Provide the [x, y] coordinate of the cell's center where the given text is located.  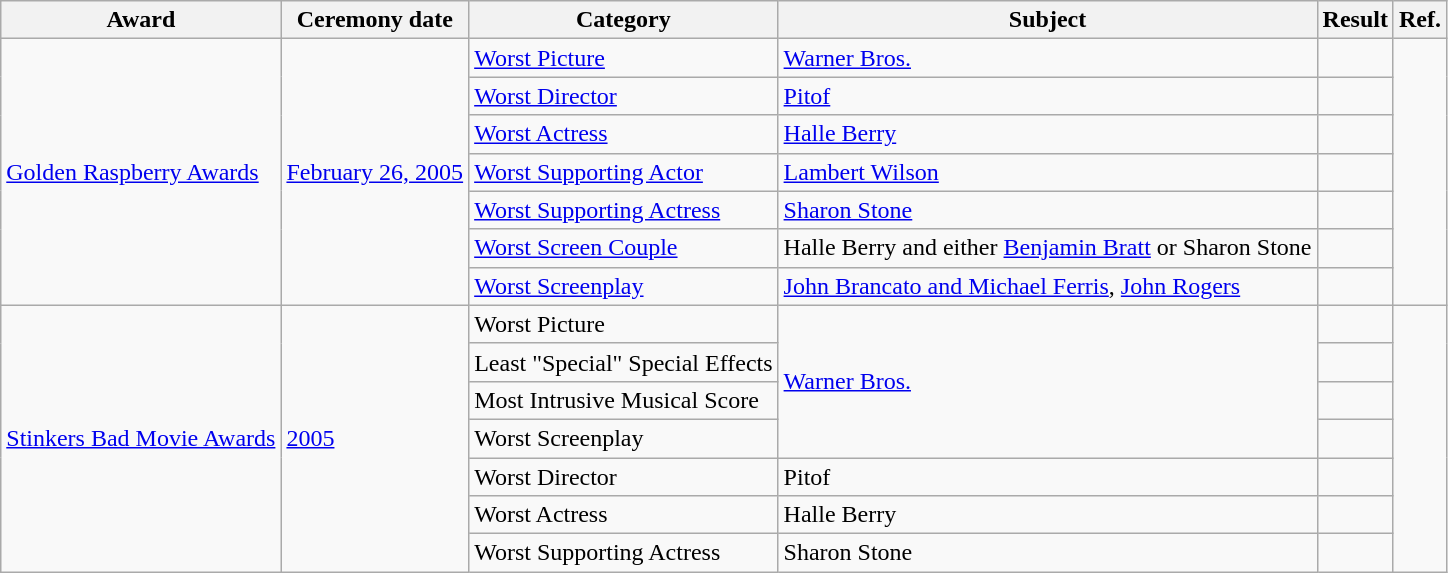
Lambert Wilson [1048, 172]
Least "Special" Special Effects [624, 362]
February 26, 2005 [375, 172]
Worst Screen Couple [624, 248]
Subject [1048, 20]
2005 [375, 438]
Ceremony date [375, 20]
John Brancato and Michael Ferris, John Rogers [1048, 286]
Ref. [1420, 20]
Category [624, 20]
Most Intrusive Musical Score [624, 400]
Award [141, 20]
Stinkers Bad Movie Awards [141, 438]
Golden Raspberry Awards [141, 172]
Worst Supporting Actor [624, 172]
Result [1355, 20]
Halle Berry and either Benjamin Bratt or Sharon Stone [1048, 248]
